For the text-containing cell, return its midpoint in (x, y) coordinate format. 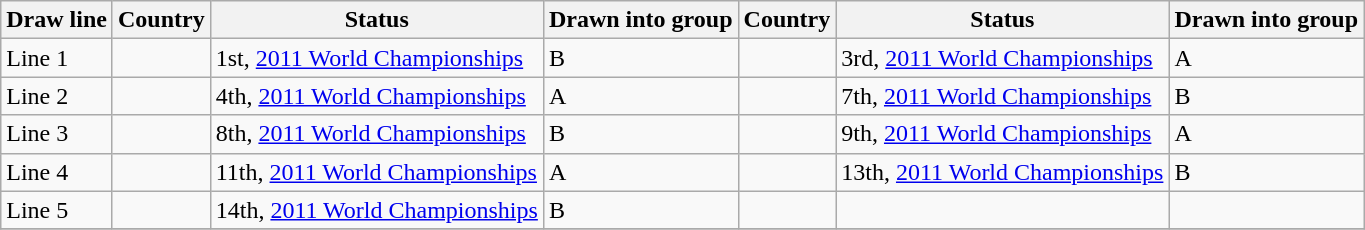
7th, 2011 World Championships (1002, 96)
1st, 2011 World Championships (376, 58)
11th, 2011 World Championships (376, 172)
Line 5 (57, 210)
Line 4 (57, 172)
14th, 2011 World Championships (376, 210)
Draw line (57, 20)
Line 2 (57, 96)
3rd, 2011 World Championships (1002, 58)
8th, 2011 World Championships (376, 134)
Line 1 (57, 58)
9th, 2011 World Championships (1002, 134)
Line 3 (57, 134)
13th, 2011 World Championships (1002, 172)
4th, 2011 World Championships (376, 96)
